Output the [x, y] coordinate of the center of the cell containing the given text.  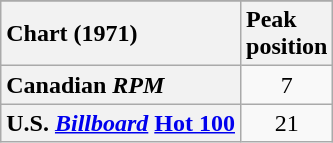
21 [287, 123]
U.S. Billboard Hot 100 [121, 123]
Chart (1971) [121, 34]
Canadian RPM [121, 85]
Peakposition [287, 34]
7 [287, 85]
